Capture the cell that displays the provided text and extract its (X, Y) central coordinate. 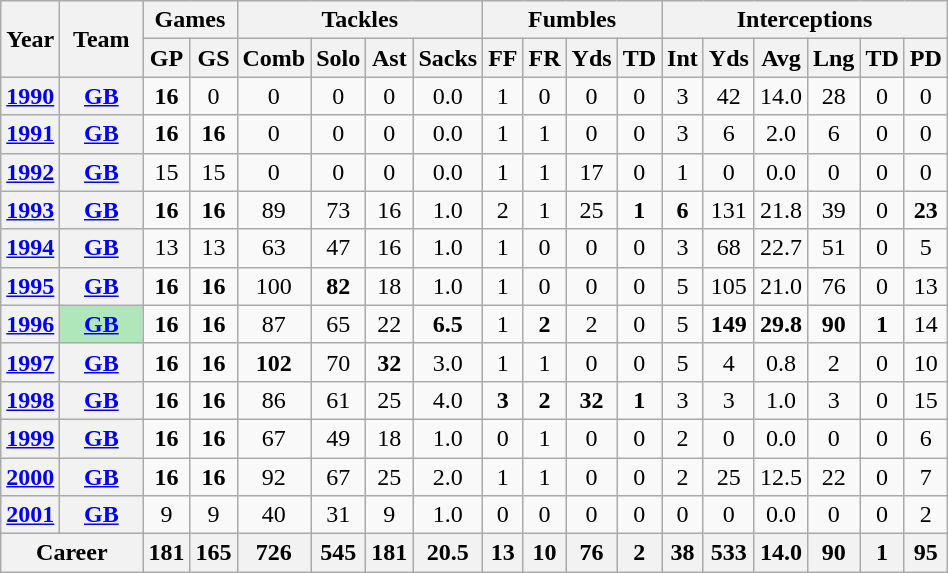
47 (338, 248)
28 (833, 96)
1991 (30, 134)
Sacks (448, 58)
545 (338, 553)
105 (728, 286)
533 (728, 553)
12.5 (780, 477)
Tackles (360, 20)
Comb (274, 58)
165 (214, 553)
40 (274, 515)
7 (926, 477)
GP (166, 58)
1996 (30, 324)
726 (274, 553)
1992 (30, 172)
Games (190, 20)
68 (728, 248)
1993 (30, 210)
61 (338, 400)
Team (102, 39)
70 (338, 362)
42 (728, 96)
2001 (30, 515)
3.0 (448, 362)
22.7 (780, 248)
29.8 (780, 324)
2000 (30, 477)
92 (274, 477)
95 (926, 553)
FF (503, 58)
1990 (30, 96)
63 (274, 248)
39 (833, 210)
100 (274, 286)
4.0 (448, 400)
87 (274, 324)
21.0 (780, 286)
23 (926, 210)
0.8 (780, 362)
17 (592, 172)
86 (274, 400)
Avg (780, 58)
89 (274, 210)
Career (72, 553)
Lng (833, 58)
102 (274, 362)
31 (338, 515)
51 (833, 248)
1994 (30, 248)
131 (728, 210)
149 (728, 324)
1998 (30, 400)
65 (338, 324)
FR (544, 58)
49 (338, 438)
Ast (390, 58)
Solo (338, 58)
Int (683, 58)
Fumbles (572, 20)
73 (338, 210)
1995 (30, 286)
14 (926, 324)
6.5 (448, 324)
GS (214, 58)
20.5 (448, 553)
82 (338, 286)
Interceptions (805, 20)
1999 (30, 438)
PD (926, 58)
Year (30, 39)
4 (728, 362)
21.8 (780, 210)
38 (683, 553)
1997 (30, 362)
